Scan for the cell matching the given text and deliver its [x, y] coordinate at center. 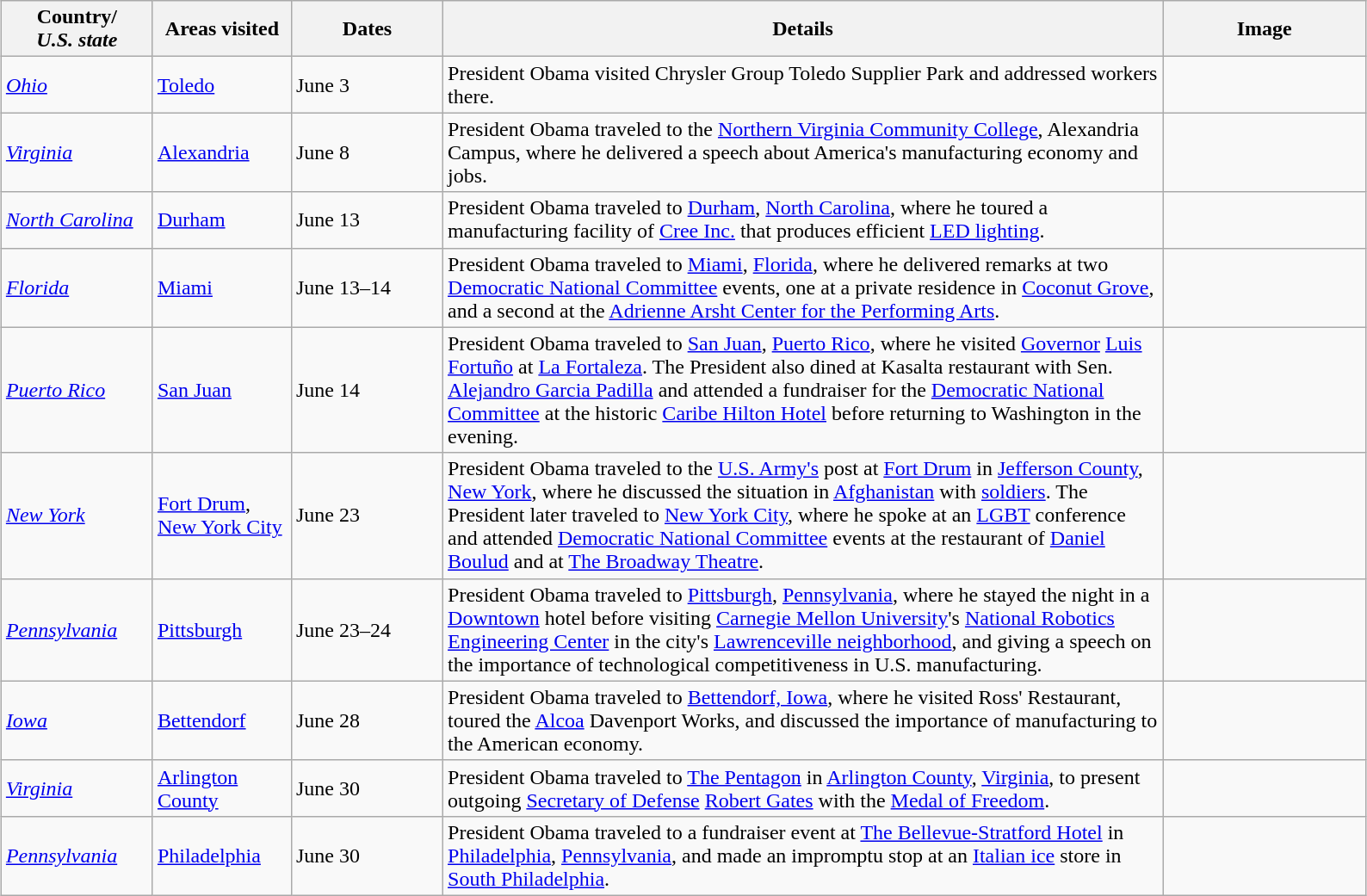
Toledo [222, 84]
Details [803, 29]
June 28 [367, 720]
North Carolina [77, 220]
President Obama visited Chrysler Group Toledo Supplier Park and addressed workers there. [803, 84]
Florida [77, 287]
June 8 [367, 152]
June 13 [367, 220]
Durham [222, 220]
June 3 [367, 84]
Country/U.S. state [77, 29]
New York [77, 516]
Philadelphia [222, 856]
President Obama traveled to Durham, North Carolina, where he toured a manufacturing facility of Cree Inc. that produces efficient LED lighting. [803, 220]
Fort Drum, New York City [222, 516]
Areas visited [222, 29]
Dates [367, 29]
Iowa [77, 720]
Puerto Rico [77, 390]
Arlington County [222, 788]
Miami [222, 287]
June 14 [367, 390]
June 23–24 [367, 630]
Alexandria [222, 152]
June 13–14 [367, 287]
Pittsburgh [222, 630]
June 23 [367, 516]
San Juan [222, 390]
Ohio [77, 84]
Bettendorf [222, 720]
Image [1265, 29]
